Extract the (X, Y) coordinate from the center of the cell holding the provided text.  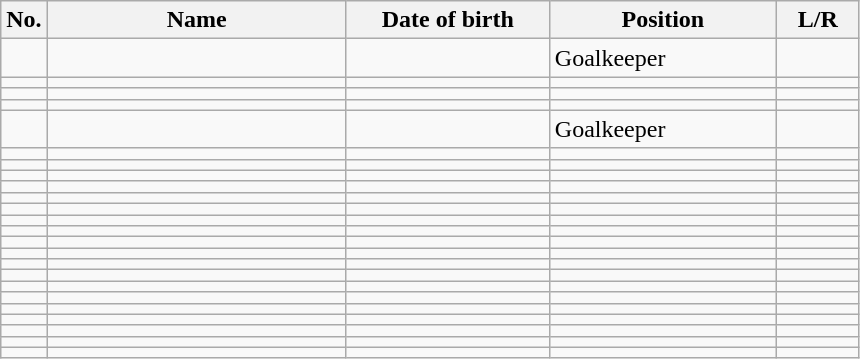
Name (196, 20)
Date of birth (448, 20)
No. (24, 20)
L/R (818, 20)
Position (662, 20)
